Identify which cell holds the provided text, then report its (X, Y) central coordinate. 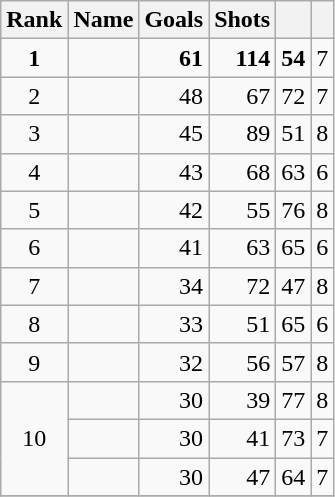
64 (294, 477)
3 (34, 134)
56 (242, 362)
73 (294, 438)
68 (242, 172)
57 (294, 362)
67 (242, 96)
2 (34, 96)
76 (294, 210)
55 (242, 210)
33 (174, 324)
42 (174, 210)
Goals (174, 20)
1 (34, 58)
5 (34, 210)
61 (174, 58)
Rank (34, 20)
32 (174, 362)
Shots (242, 20)
45 (174, 134)
54 (294, 58)
Name (104, 20)
9 (34, 362)
43 (174, 172)
39 (242, 400)
4 (34, 172)
34 (174, 286)
89 (242, 134)
10 (34, 438)
48 (174, 96)
77 (294, 400)
114 (242, 58)
